Find where the given text appears and provide that cell's center as [x, y] coordinate. 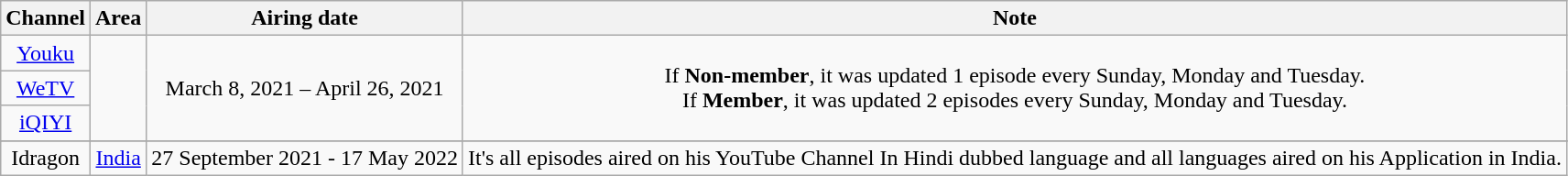
WeTV [46, 88]
iQIYI [46, 123]
India [119, 158]
Note [1015, 18]
Youku [46, 53]
March 8, 2021 – April 26, 2021 [305, 88]
Area [119, 18]
27 September 2021 - 17 May 2022 [305, 158]
Airing date [305, 18]
If Non-member, it was updated 1 episode every Sunday, Monday and Tuesday.If Member, it was updated 2 episodes every Sunday, Monday and Tuesday. [1015, 88]
Idragon [46, 158]
It's all episodes aired on his YouTube Channel In Hindi dubbed language and all languages aired on his Application in India. [1015, 158]
Channel [46, 18]
